Determine the (x, y) coordinate at the center of the cell enclosing the given text.  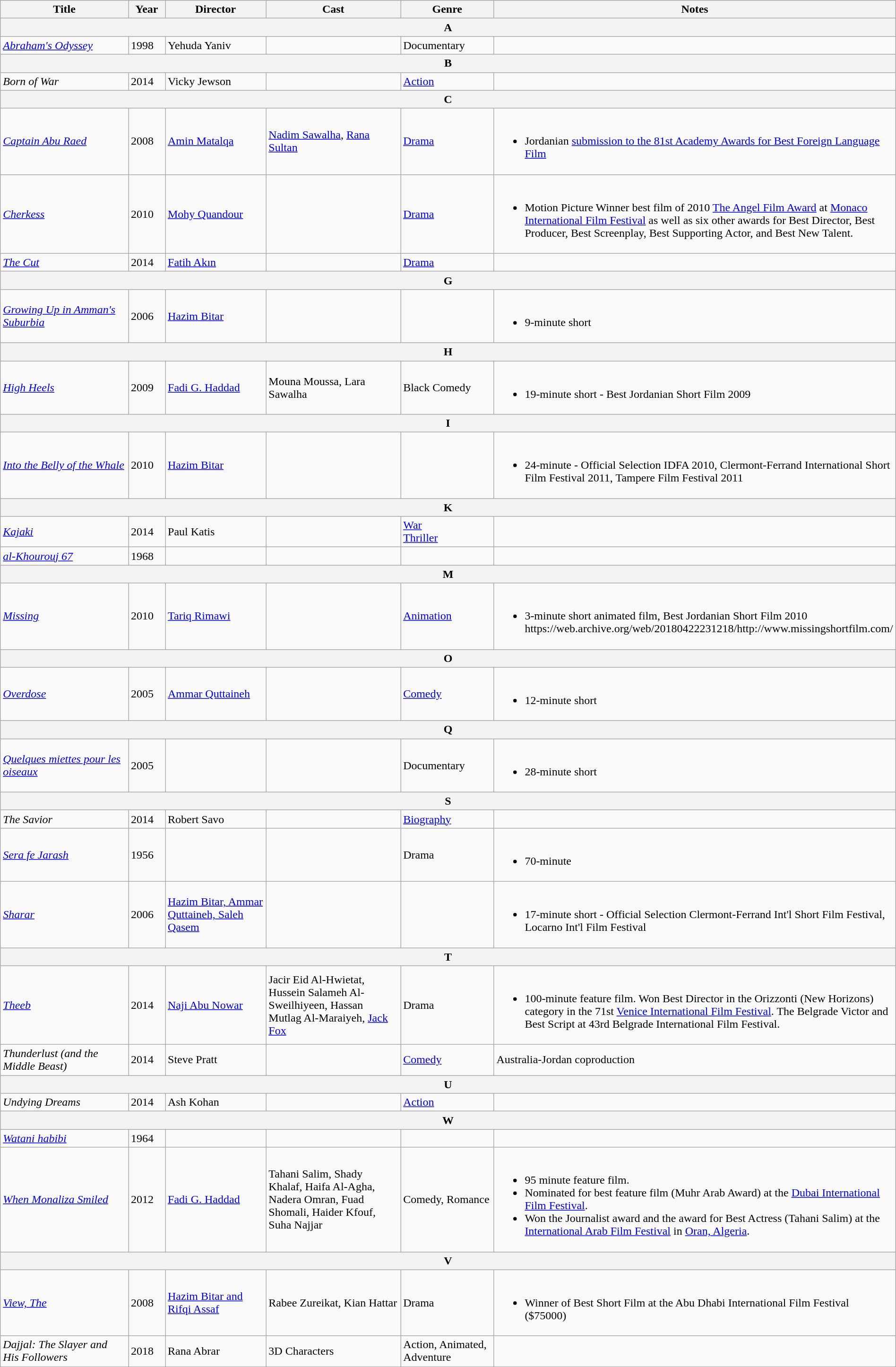
Missing (64, 616)
17-minute short - Official Selection Clermont-Ferrand Int'l Short Film Festival, Locarno Int'l Film Festival (695, 914)
M (448, 574)
70-minute (695, 854)
Director (215, 9)
Mouna Moussa, Lara Sawalha (334, 387)
View, The (64, 1303)
3-minute short animated film, Best Jordanian Short Film 2010 https://web.archive.org/web/20180422231218/http://www.missingshortfilm.com/ (695, 616)
2009 (147, 387)
2018 (147, 1351)
1998 (147, 45)
28-minute short (695, 765)
Born of War (64, 81)
24-minute - Official Selection IDFA 2010, Clermont-Ferrand International Short Film Festival 2011, Tampere Film Festival 2011 (695, 465)
Fatih Akın (215, 262)
3D Characters (334, 1351)
Q (448, 730)
Ash Kohan (215, 1102)
9-minute short (695, 316)
Notes (695, 9)
Genre (447, 9)
Ammar Quttaineh (215, 694)
Action, Animated, Adventure (447, 1351)
W (448, 1120)
Undying Dreams (64, 1102)
When Monaliza Smiled (64, 1199)
Into the Belly of the Whale (64, 465)
The Savior (64, 819)
Sharar (64, 914)
Robert Savo (215, 819)
1956 (147, 854)
Captain Abu Raed (64, 141)
Overdose (64, 694)
Tariq Rimawi (215, 616)
U (448, 1084)
2012 (147, 1199)
Mohy Quandour (215, 214)
Year (147, 9)
Yehuda Yaniv (215, 45)
H (448, 352)
Vicky Jewson (215, 81)
High Heels (64, 387)
Nadim Sawalha, Rana Sultan (334, 141)
12-minute short (695, 694)
Watani habibi (64, 1138)
C (448, 99)
Rabee Zureikat, Kian Hattar (334, 1303)
1964 (147, 1138)
Jordanian submission to the 81st Academy Awards for Best Foreign Language Film (695, 141)
Dajjal: The Slayer and His Followers (64, 1351)
1968 (147, 556)
V (448, 1261)
Australia-Jordan coproduction (695, 1060)
S (448, 801)
Theeb (64, 1006)
Amin Matalqa (215, 141)
Jacir Eid Al-Hwietat, Hussein Salameh Al-Sweilhiyeen, Hassan Mutlag Al-Maraiyeh, Jack Fox (334, 1006)
Abraham's Odyssey (64, 45)
Comedy, Romance (447, 1199)
I (448, 423)
19-minute short - Best Jordanian Short Film 2009 (695, 387)
Animation (447, 616)
The Cut (64, 262)
Hazim Bitar, Ammar Quttaineh, Saleh Qasem (215, 914)
O (448, 658)
Black Comedy (447, 387)
Sera fe Jarash (64, 854)
B (448, 63)
Rana Abrar (215, 1351)
Biography (447, 819)
Steve Pratt (215, 1060)
al-Khourouj 67 (64, 556)
Thunderlust (and the Middle Beast) (64, 1060)
Tahani Salim, Shady Khalaf, Haifa Al-Agha, Nadera Omran, Fuad Shomali, Haider Kfouf, Suha Najjar (334, 1199)
Naji Abu Nowar (215, 1006)
K (448, 507)
Growing Up in Amman's Suburbia (64, 316)
War Thriller (447, 532)
Paul Katis (215, 532)
T (448, 957)
G (448, 280)
A (448, 27)
Title (64, 9)
Hazim Bitar and Rifqi Assaf (215, 1303)
Cherkess (64, 214)
Cast (334, 9)
Quelques miettes pour les oiseaux (64, 765)
Kajaki (64, 532)
Winner of Best Short Film at the Abu Dhabi International Film Festival ($75000) (695, 1303)
